Output the [X, Y] coordinate of the center of the cell containing the given text.  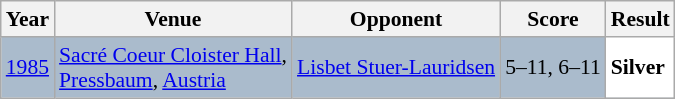
Lisbet Stuer-Lauridsen [396, 68]
Score [553, 19]
Opponent [396, 19]
Result [640, 19]
Silver [640, 68]
Venue [173, 19]
1985 [28, 68]
Sacré Coeur Cloister Hall,Pressbaum, Austria [173, 68]
5–11, 6–11 [553, 68]
Year [28, 19]
